Search for the cell housing the specified text and yield its (x, y) center coordinate. 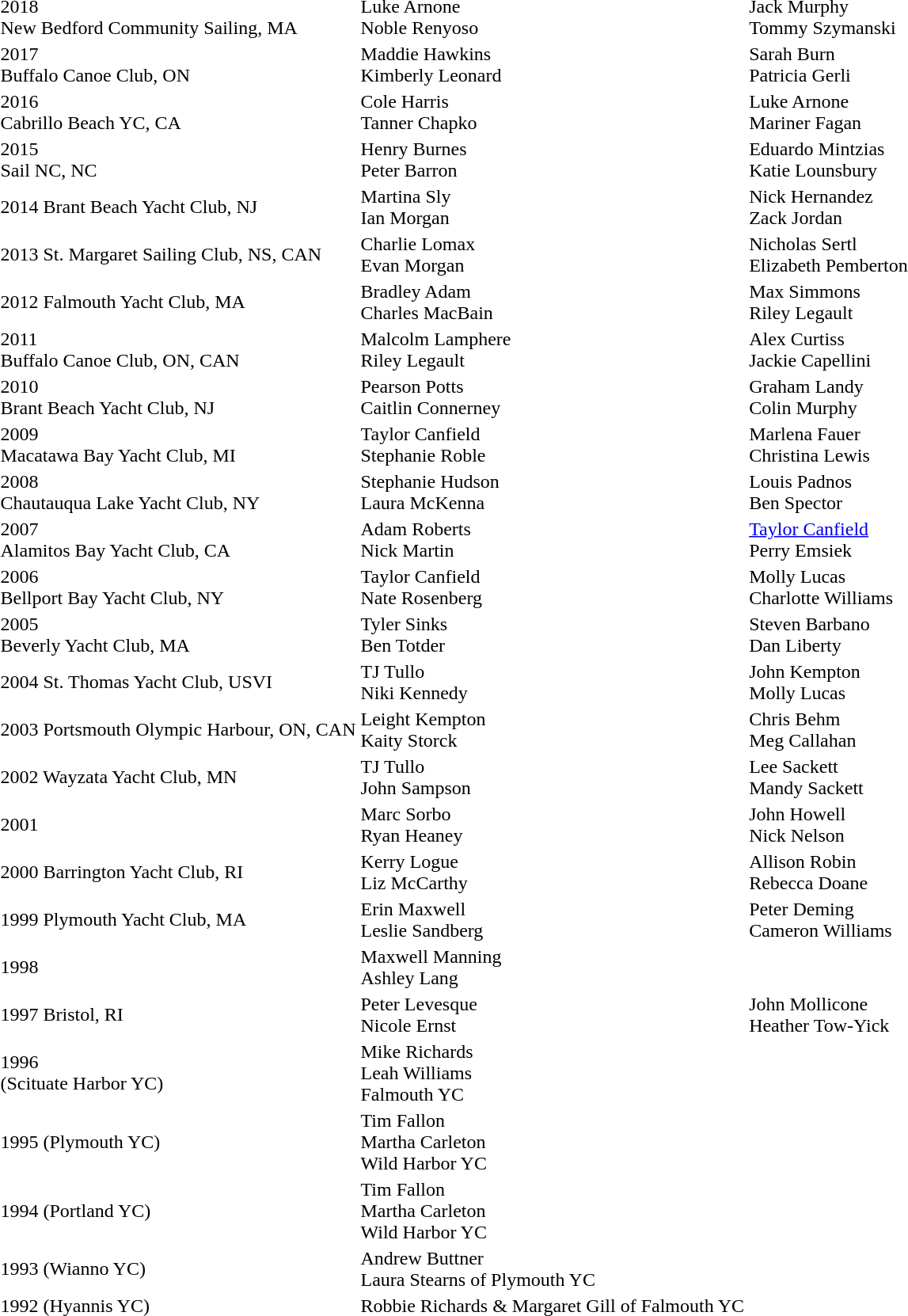
TJ TulloNiki Kennedy (553, 683)
Charlie LomaxEvan Morgan (553, 255)
Maddie HawkinsKimberly Leonard (553, 65)
Maxwell ManningAshley Lang (553, 968)
Malcolm LamphereRiley Legault (553, 350)
Kerry LogueLiz McCarthy (553, 873)
Erin MaxwellLeslie Sandberg (553, 920)
Pearson PottsCaitlin Connerney (553, 397)
Andrew ButtnerLaura Stearns of Plymouth YC (553, 1268)
Peter LevesqueNicole Ernst (553, 1015)
Taylor CanfieldNate Rosenberg (553, 588)
Marc SorboRyan Heaney (553, 825)
Martina SlyIan Morgan (553, 207)
Tyler SinksBen Totder (553, 635)
Bradley AdamCharles MacBain (553, 302)
Stephanie HudsonLaura McKenna (553, 493)
Mike RichardsLeah WilliamsFalmouth YC (553, 1073)
Adam RobertsNick Martin (553, 540)
Leight KemptonKaity Storck (553, 730)
TJ TulloJohn Sampson (553, 778)
Henry BurnesPeter Barron (553, 160)
Cole HarrisTanner Chapko (553, 112)
Taylor Canfield Stephanie Roble (553, 445)
